Detect which cell encompasses the target text, then output its [x, y] center coordinate. 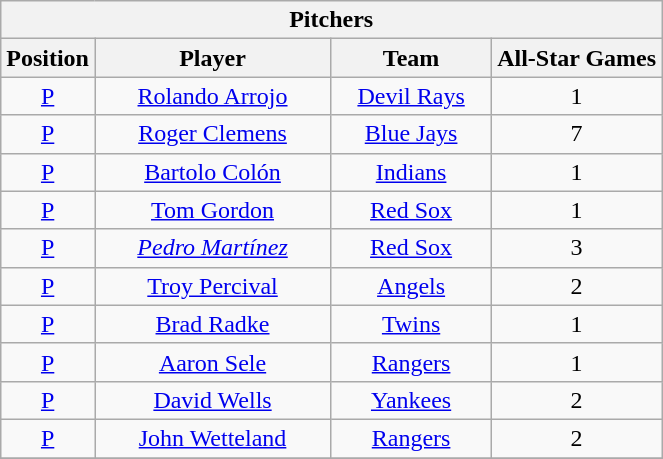
Rolando Arrojo [212, 96]
Aaron Sele [212, 362]
Team [412, 58]
Bartolo Colón [212, 172]
Player [212, 58]
Pitchers [332, 20]
Indians [412, 172]
Blue Jays [412, 134]
Roger Clemens [212, 134]
John Wetteland [212, 438]
Angels [412, 286]
Devil Rays [412, 96]
Twins [412, 324]
Position [48, 58]
Tom Gordon [212, 210]
All-Star Games [577, 58]
Brad Radke [212, 324]
Pedro Martínez [212, 248]
Troy Percival [212, 286]
Yankees [412, 400]
David Wells [212, 400]
7 [577, 134]
3 [577, 248]
